Return [x, y] of the center of cell containing provided text 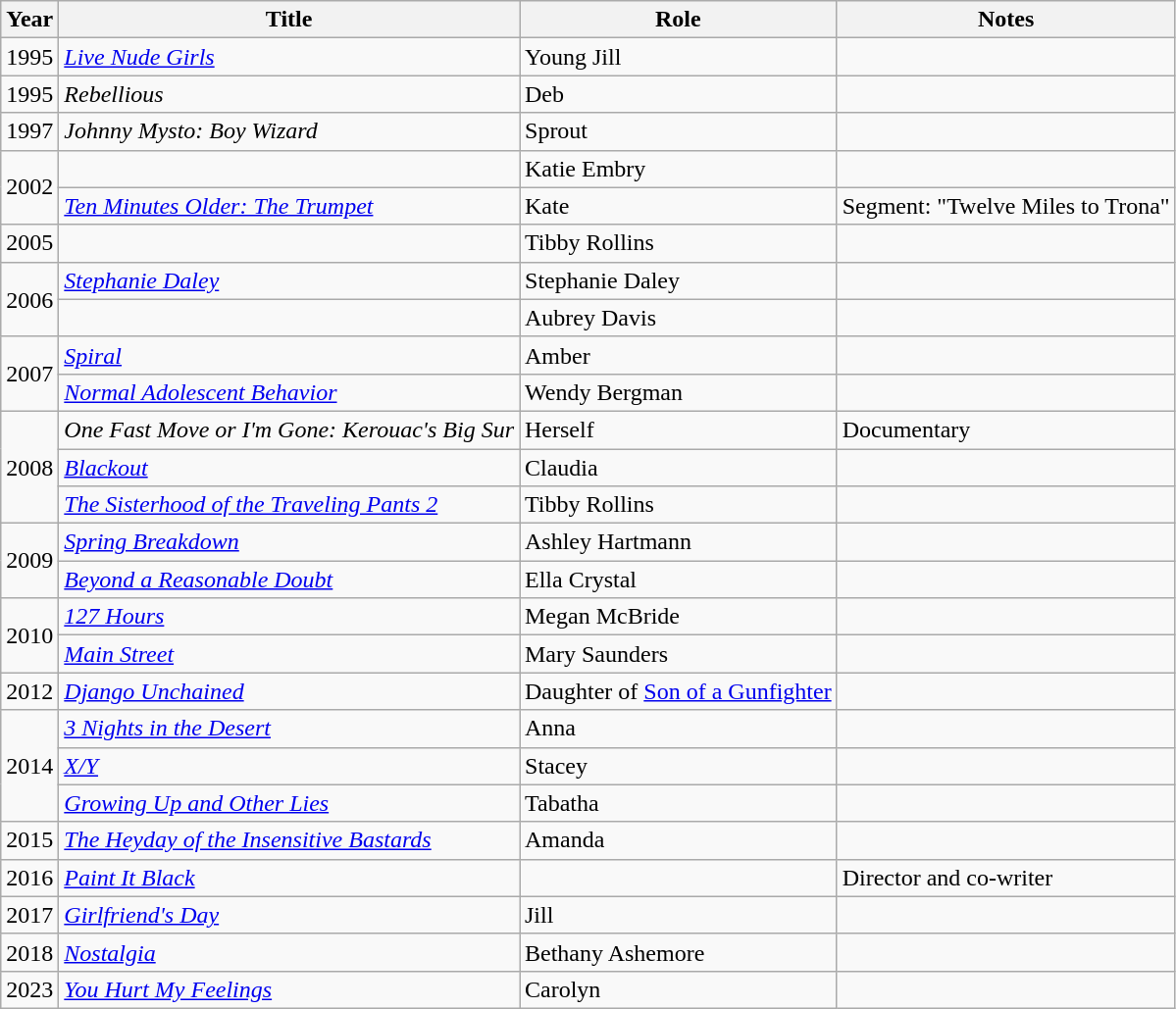
You Hurt My Feelings [289, 989]
Ten Minutes Older: The Trumpet [289, 206]
Amanda [679, 840]
Young Jill [679, 57]
The Heyday of the Insensitive Bastards [289, 840]
Anna [679, 729]
Segment: "Twelve Miles to Trona" [1006, 206]
2017 [29, 915]
Deb [679, 94]
Bethany Ashemore [679, 952]
2016 [29, 878]
2018 [29, 952]
Herself [679, 429]
Growing Up and Other Lies [289, 803]
One Fast Move or I'm Gone: Kerouac's Big Sur [289, 429]
2014 [29, 766]
Role [679, 20]
2012 [29, 691]
2007 [29, 374]
1997 [29, 131]
Amber [679, 355]
Notes [1006, 20]
Spiral [289, 355]
2006 [29, 299]
Paint It Black [289, 878]
Kate [679, 206]
Spring Breakdown [289, 542]
Normal Adolescent Behavior [289, 392]
Mary Saunders [679, 654]
2015 [29, 840]
Aubrey Davis [679, 318]
Ella Crystal [679, 580]
Carolyn [679, 989]
2005 [29, 243]
2009 [29, 561]
Title [289, 20]
Tabatha [679, 803]
Daughter of Son of a Gunfighter [679, 691]
127 Hours [289, 617]
3 Nights in the Desert [289, 729]
Girlfriend's Day [289, 915]
Johnny Mysto: Boy Wizard [289, 131]
2023 [29, 989]
Director and co-writer [1006, 878]
Year [29, 20]
Jill [679, 915]
Rebellious [289, 94]
Claudia [679, 468]
Documentary [1006, 429]
Wendy Bergman [679, 392]
Main Street [289, 654]
2010 [29, 635]
Megan McBride [679, 617]
Blackout [289, 468]
2002 [29, 187]
The Sisterhood of the Traveling Pants 2 [289, 505]
Sprout [679, 131]
2008 [29, 467]
Stacey [679, 766]
Katie Embry [679, 169]
Live Nude Girls [289, 57]
Beyond a Reasonable Doubt [289, 580]
Nostalgia [289, 952]
X/Y [289, 766]
Ashley Hartmann [679, 542]
Django Unchained [289, 691]
